Determine the (X, Y) coordinate at the center of the cell enclosing the given text.  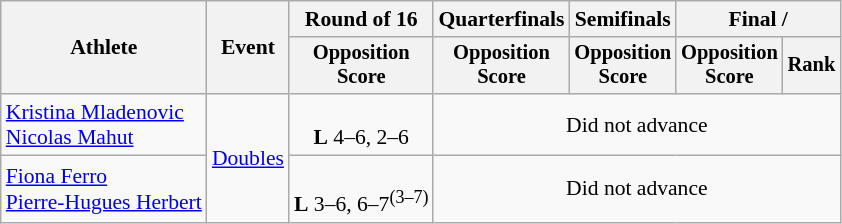
Fiona FerroPierre-Hugues Herbert (104, 190)
Doubles (248, 158)
Quarterfinals (501, 19)
Kristina MladenovicNicolas Mahut (104, 124)
Final / (758, 19)
Round of 16 (361, 19)
L 4–6, 2–6 (361, 124)
Athlete (104, 48)
Semifinals (622, 19)
Event (248, 48)
L 3–6, 6–7(3–7) (361, 190)
Rank (812, 66)
